Return the [x, y] coordinate for the center point of the cell that contains the specified text.  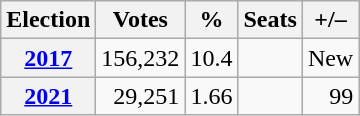
Election [48, 20]
New [330, 58]
10.4 [212, 58]
+/– [330, 20]
2017 [48, 58]
2021 [48, 96]
29,251 [140, 96]
1.66 [212, 96]
% [212, 20]
Seats [270, 20]
156,232 [140, 58]
Votes [140, 20]
99 [330, 96]
